Output the (x, y) coordinate of the center of the cell containing the given text.  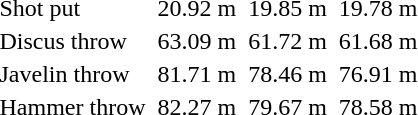
61.72 m (288, 41)
63.09 m (197, 41)
78.46 m (288, 74)
81.71 m (197, 74)
